Search for the cell housing the specified text and yield its [X, Y] center coordinate. 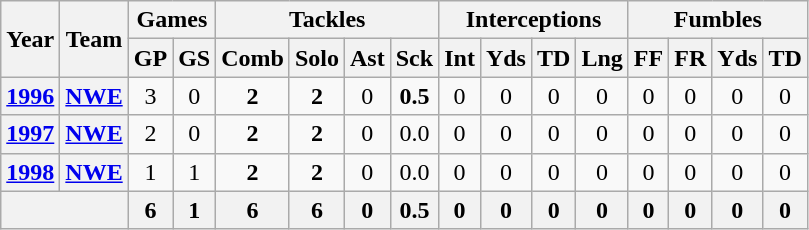
FR [690, 58]
1998 [30, 172]
1996 [30, 96]
GS [194, 58]
Fumbles [718, 20]
Games [172, 20]
Sck [414, 58]
Ast [368, 58]
Solo [316, 58]
Tackles [328, 20]
Year [30, 39]
FF [648, 58]
1997 [30, 134]
Comb [253, 58]
GP [150, 58]
Team [94, 39]
Int [460, 58]
3 [150, 96]
Lng [602, 58]
Interceptions [534, 20]
